Provide the [X, Y] coordinate of the cell's center where the given text is located.  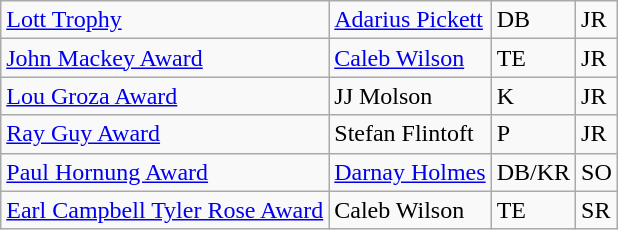
JJ Molson [410, 96]
P [533, 134]
SR [597, 210]
SO [597, 172]
DB/KR [533, 172]
Adarius Pickett [410, 20]
Darnay Holmes [410, 172]
Lou Groza Award [165, 96]
Stefan Flintoft [410, 134]
Earl Campbell Tyler Rose Award [165, 210]
Ray Guy Award [165, 134]
John Mackey Award [165, 58]
Lott Trophy [165, 20]
K [533, 96]
DB [533, 20]
Paul Hornung Award [165, 172]
